Locate the cell with the specified text and output its (X, Y) center coordinate. 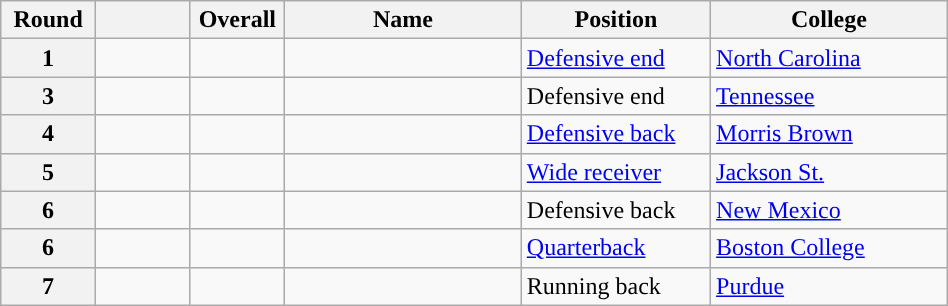
7 (48, 286)
College (830, 20)
North Carolina (830, 58)
Position (616, 20)
1 (48, 58)
New Mexico (830, 210)
3 (48, 96)
Jackson St. (830, 172)
Overall (238, 20)
Quarterback (616, 248)
Boston College (830, 248)
5 (48, 172)
Wide receiver (616, 172)
Tennessee (830, 96)
Running back (616, 286)
Purdue (830, 286)
4 (48, 134)
Morris Brown (830, 134)
Round (48, 20)
Name (404, 20)
